Detect which cell encompasses the target text, then output its (X, Y) center coordinate. 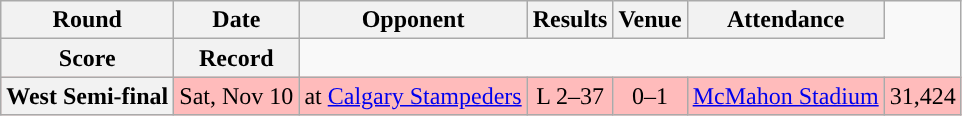
L 2–37 (570, 96)
0–1 (650, 96)
Sat, Nov 10 (236, 96)
31,424 (922, 96)
Date (236, 20)
Round (88, 20)
Record (236, 58)
Attendance (786, 20)
at Calgary Stampeders (413, 96)
McMahon Stadium (786, 96)
Results (570, 20)
Venue (650, 20)
West Semi-final (88, 96)
Opponent (413, 20)
Score (88, 58)
